From the cell containing the given text, extract its center point as [x, y] coordinate. 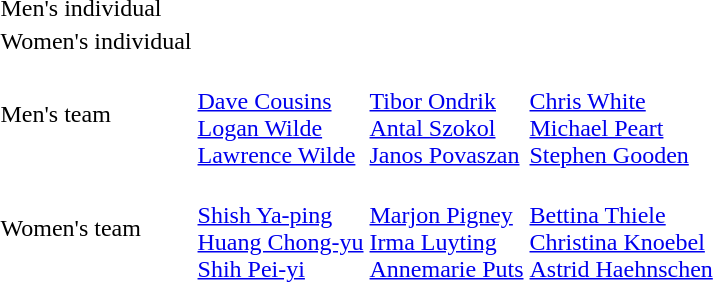
Tibor Ondrik Antal Szokol Janos Povaszan [446, 114]
Dave Cousins Logan Wilde Lawrence Wilde [280, 114]
